Determine the (x, y) coordinate at the center of the cell enclosing the given text.  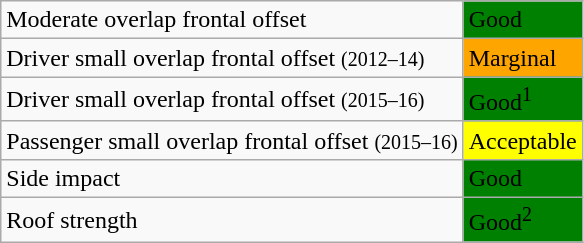
Acceptable (522, 140)
Driver small overlap frontal offset (2015–16) (232, 100)
Driver small overlap frontal offset (2012–14) (232, 58)
Marginal (522, 58)
Side impact (232, 178)
Passenger small overlap frontal offset (2015–16) (232, 140)
Good1 (522, 100)
Moderate overlap frontal offset (232, 20)
Good2 (522, 220)
Roof strength (232, 220)
